Provide the (X, Y) coordinate of the cell's center where the given text is located.  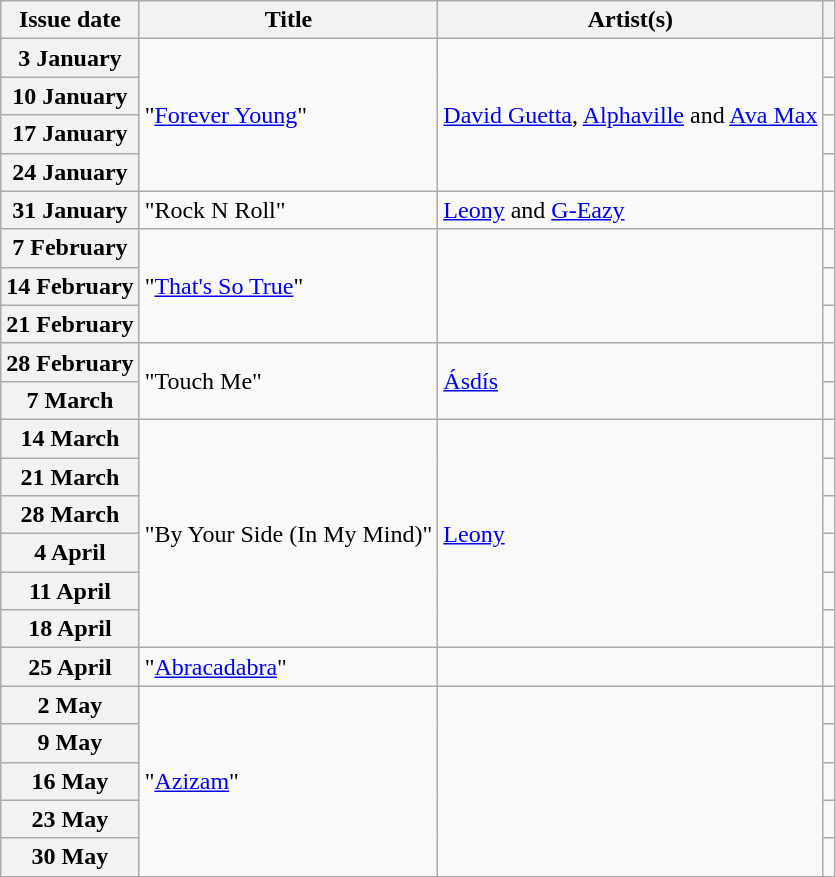
Title (288, 20)
"Touch Me" (288, 381)
10 January (70, 96)
23 May (70, 819)
28 February (70, 362)
11 April (70, 591)
31 January (70, 210)
21 March (70, 477)
18 April (70, 629)
Artist(s) (630, 20)
24 January (70, 172)
Leony (630, 533)
7 March (70, 400)
4 April (70, 553)
30 May (70, 857)
14 February (70, 286)
"By Your Side (In My Mind)" (288, 533)
"Forever Young" (288, 115)
9 May (70, 743)
17 January (70, 134)
Leony and G-Eazy (630, 210)
"Azizam" (288, 781)
7 February (70, 248)
28 March (70, 515)
14 March (70, 438)
"That's So True" (288, 286)
3 January (70, 58)
Ásdís (630, 381)
25 April (70, 667)
"Abracadabra" (288, 667)
16 May (70, 781)
2 May (70, 705)
David Guetta, Alphaville and Ava Max (630, 115)
Issue date (70, 20)
21 February (70, 324)
"Rock N Roll" (288, 210)
